Return (x, y) of the center of cell containing provided text 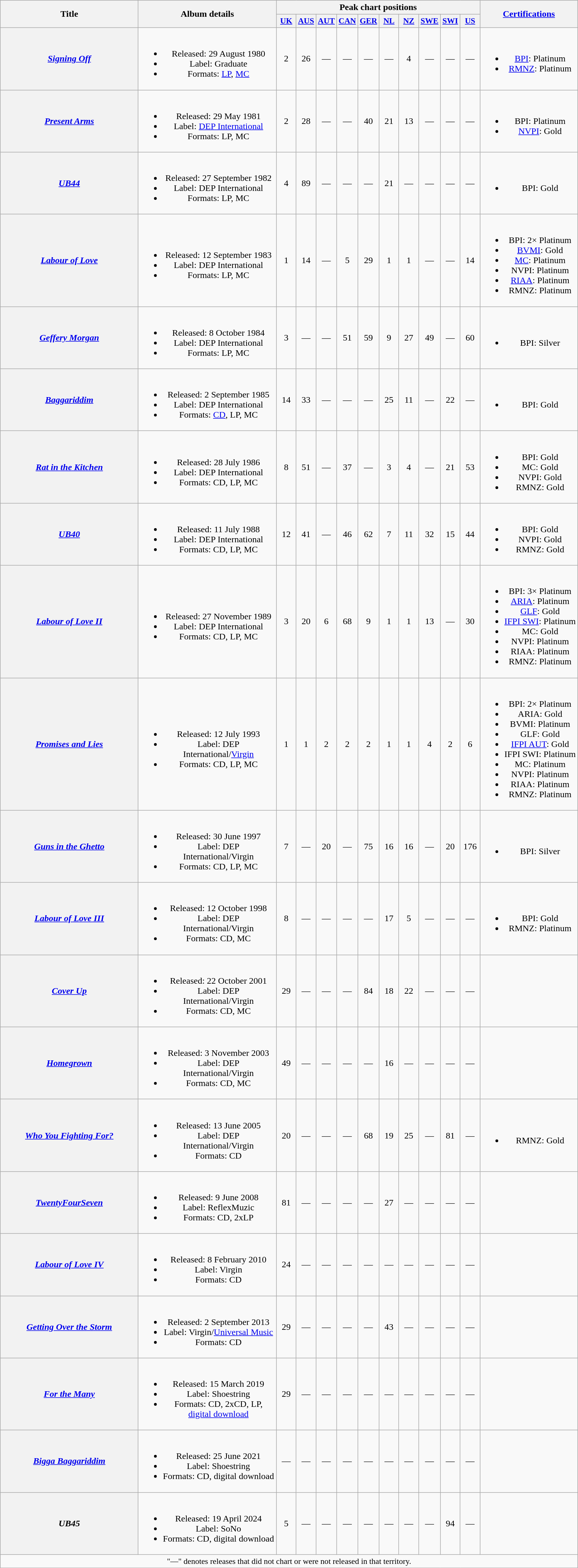
40 (368, 121)
Released: 28 July 1986Label: DEP InternationalFormats: CD, LP, MC (208, 467)
Labour of Love III (69, 919)
46 (347, 534)
BPI: GoldRMNZ: Platinum (529, 919)
NZ (408, 21)
26 (306, 59)
US (470, 21)
176 (470, 846)
BPI: PlatinumRMNZ: Platinum (529, 59)
Released: 12 July 1993Label: DEP International/VirginFormats: CD, LP, MC (208, 744)
37 (347, 467)
TwentyFourSeven (69, 1202)
33 (306, 400)
Released: 3 November 2003Label: DEP International/VirginFormats: CD, MC (208, 1063)
Signing Off (69, 59)
28 (306, 121)
AUT (327, 21)
Bigga Baggariddim (69, 1461)
Released: 27 September 1982Label: DEP InternationalFormats: LP, MC (208, 183)
Released: 25 June 2021Label: ShoestringFormats: CD, digital download (208, 1461)
Certifications (529, 14)
Released: 29 May 1981Label: DEP InternationalFormats: LP, MC (208, 121)
For the Many (69, 1394)
UB44 (69, 183)
Released: 2 September 1985Label: DEP InternationalFormats: CD, LP, MC (208, 400)
SWE (430, 21)
41 (306, 534)
Released: 19 April 2024Label: SoNoFormats: CD, digital download (208, 1524)
Peak chart positions (378, 7)
84 (368, 991)
44 (470, 534)
Released: 13 June 2005Label: DEP International/VirginFormats: CD (208, 1135)
Geffery Morgan (69, 338)
BPI: GoldMC: GoldNVPI: GoldRMNZ: Gold (529, 467)
15 (450, 534)
89 (306, 183)
Promises and Lies (69, 744)
53 (470, 467)
SWI (450, 21)
Released: 8 February 2010Label: VirginFormats: CD (208, 1265)
"—" denotes releases that did not chart or were not released in that territory. (289, 1561)
Labour of Love IV (69, 1265)
59 (368, 338)
BPI: 3× PlatinumARIA: PlatinumGLF: GoldIFPI SWI: PlatinumMC: GoldNVPI: PlatinumRIAA: PlatinumRMNZ: Platinum (529, 622)
Released: 12 September 1983Label: DEP InternationalFormats: LP, MC (208, 261)
UK (286, 21)
62 (368, 534)
18 (389, 991)
30 (470, 622)
Released: 8 October 1984Label: DEP InternationalFormats: LP, MC (208, 338)
BPI: 2× PlatinumBVMI: GoldMC: PlatinumNVPI: PlatinumRIAA: PlatinumRMNZ: Platinum (529, 261)
43 (389, 1327)
Who You Fighting For? (69, 1135)
Rat in the Kitchen (69, 467)
Homegrown (69, 1063)
RMNZ: Gold (529, 1135)
GER (368, 21)
75 (368, 846)
NL (389, 21)
CAN (347, 21)
BPI: PlatinumNVPI: Gold (529, 121)
BPI: 2× PlatinumARIA: GoldBVMI: PlatinumGLF: GoldIFPI AUT: GoldIFPI SWI: PlatinumMC: PlatinumNVPI: PlatinumRIAA: PlatinumRMNZ: Platinum (529, 744)
Released: 9 June 2008Label: ReflexMuzicFormats: CD, 2xLP (208, 1202)
94 (450, 1524)
17 (389, 919)
Released: 22 October 2001Label: DEP International/VirginFormats: CD, MC (208, 991)
32 (430, 534)
Labour of Love II (69, 622)
Released: 30 June 1997Label: DEP International/VirginFormats: CD, LP, MC (208, 846)
Getting Over the Storm (69, 1327)
24 (286, 1265)
Labour of Love (69, 261)
BPI: GoldNVPI: GoldRMNZ: Gold (529, 534)
Released: 27 November 1989Label: DEP InternationalFormats: CD, LP, MC (208, 622)
19 (389, 1135)
Present Arms (69, 121)
AUS (306, 21)
Title (69, 14)
Guns in the Ghetto (69, 846)
Released: 15 March 2019Label: ShoestringFormats: CD, 2xCD, LP, digital download (208, 1394)
Cover Up (69, 991)
Released: 29 August 1980Label: GraduateFormats: LP, MC (208, 59)
60 (470, 338)
Album details (208, 14)
UB40 (69, 534)
Released: 11 July 1988Label: DEP InternationalFormats: CD, LP, MC (208, 534)
12 (286, 534)
Baggariddim (69, 400)
UB45 (69, 1524)
Released: 12 October 1998Label: DEP International/VirginFormats: CD, MC (208, 919)
Released: 2 September 2013Label: Virgin/Universal MusicFormats: CD (208, 1327)
